Capture the cell that displays the provided text and extract its (X, Y) central coordinate. 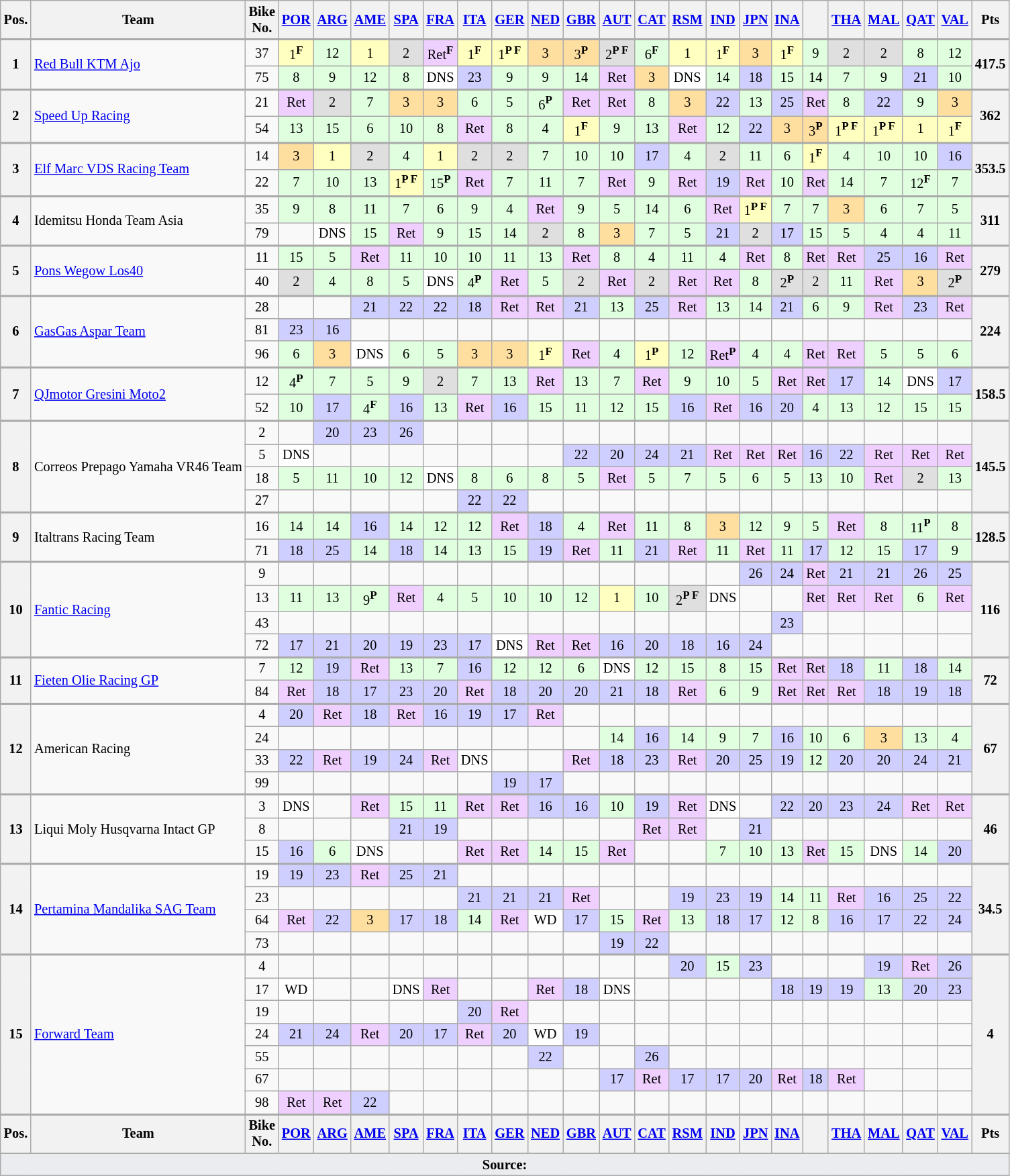
American Racing (138, 749)
Pertamina Mandalika SAG Team (138, 909)
81 (262, 330)
224 (991, 332)
Red Bull KTM Ajo (138, 64)
73 (262, 943)
362 (991, 115)
27 (262, 501)
11P (920, 526)
Forward Team (138, 1034)
71 (262, 550)
35 (262, 209)
28 (262, 307)
75 (262, 77)
Source: (505, 1165)
12F (920, 183)
96 (262, 354)
RetP (723, 354)
Fantic Racing (138, 609)
43 (262, 623)
RetF (440, 53)
128.5 (991, 537)
Speed Up Racing (138, 115)
33 (262, 761)
40 (262, 282)
Fieten Olie Racing GP (138, 681)
1P (652, 354)
Idemitsu Honda Team Asia (138, 221)
98 (262, 1102)
Liqui Moly Husqvarna Intact GP (138, 829)
353.5 (991, 169)
55 (262, 1057)
99 (262, 783)
15P (440, 183)
6F (652, 53)
6P (545, 103)
Pons Wegow Los40 (138, 271)
54 (262, 130)
64 (262, 920)
Italtrans Racing Team (138, 537)
79 (262, 234)
279 (991, 271)
417.5 (991, 64)
GasGas Aspar Team (138, 332)
145.5 (991, 467)
Correos Prepago Yamaha VR46 Team (138, 467)
34.5 (991, 909)
52 (262, 407)
37 (262, 53)
311 (991, 221)
Elf Marc VDS Racing Team (138, 169)
9P (370, 599)
116 (991, 609)
158.5 (991, 395)
4F (370, 407)
84 (262, 691)
46 (991, 829)
QJmotor Gresini Moto2 (138, 395)
